Provide the (X, Y) coordinate of the cell's center where the given text is located.  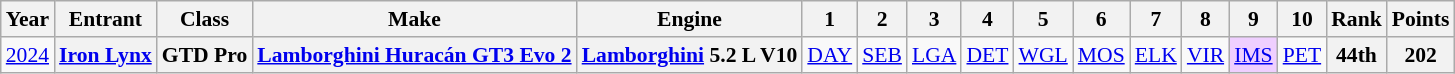
5 (1044, 19)
2024 (28, 55)
6 (1102, 19)
VIR (1206, 55)
DAY (830, 55)
7 (1156, 19)
Lamborghini Huracán GT3 Evo 2 (414, 55)
LGA (934, 55)
Engine (690, 19)
Rank (1356, 19)
Class (204, 19)
202 (1421, 55)
WGL (1044, 55)
Make (414, 19)
Year (28, 19)
PET (1302, 55)
2 (882, 19)
Entrant (106, 19)
8 (1206, 19)
SEB (882, 55)
IMS (1254, 55)
Lamborghini 5.2 L V10 (690, 55)
Iron Lynx (106, 55)
44th (1356, 55)
4 (987, 19)
10 (1302, 19)
3 (934, 19)
DET (987, 55)
1 (830, 19)
Points (1421, 19)
ELK (1156, 55)
9 (1254, 19)
MOS (1102, 55)
GTD Pro (204, 55)
